Pinpoint the cell where the given text exists, returning its (x, y) midpoint coordinate. 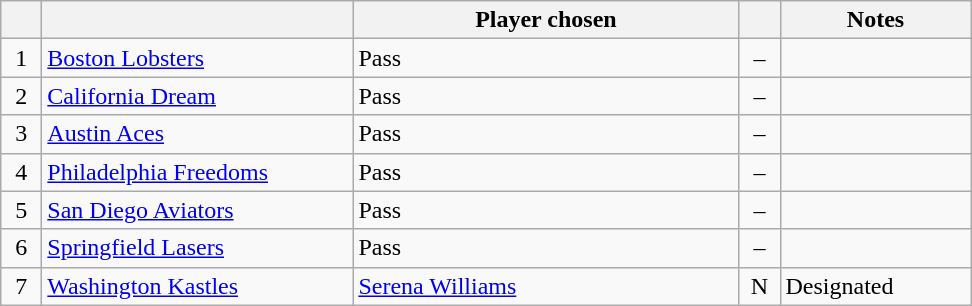
Boston Lobsters (198, 58)
Notes (876, 20)
2 (22, 96)
Philadelphia Freedoms (198, 172)
1 (22, 58)
N (760, 286)
Serena Williams (546, 286)
Washington Kastles (198, 286)
6 (22, 248)
San Diego Aviators (198, 210)
Austin Aces (198, 134)
4 (22, 172)
Designated (876, 286)
Player chosen (546, 20)
3 (22, 134)
Springfield Lasers (198, 248)
7 (22, 286)
California Dream (198, 96)
5 (22, 210)
